Determine the [X, Y] coordinate at the center of the cell enclosing the given text.  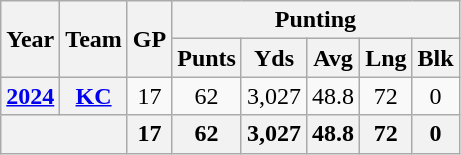
Punting [316, 20]
KC [94, 96]
Lng [386, 58]
Team [94, 39]
GP [149, 39]
Punts [207, 58]
2024 [30, 96]
Avg [334, 58]
Yds [274, 58]
Year [30, 39]
Blk [436, 58]
